Provide the (X, Y) coordinate of the cell's center where the given text is located.  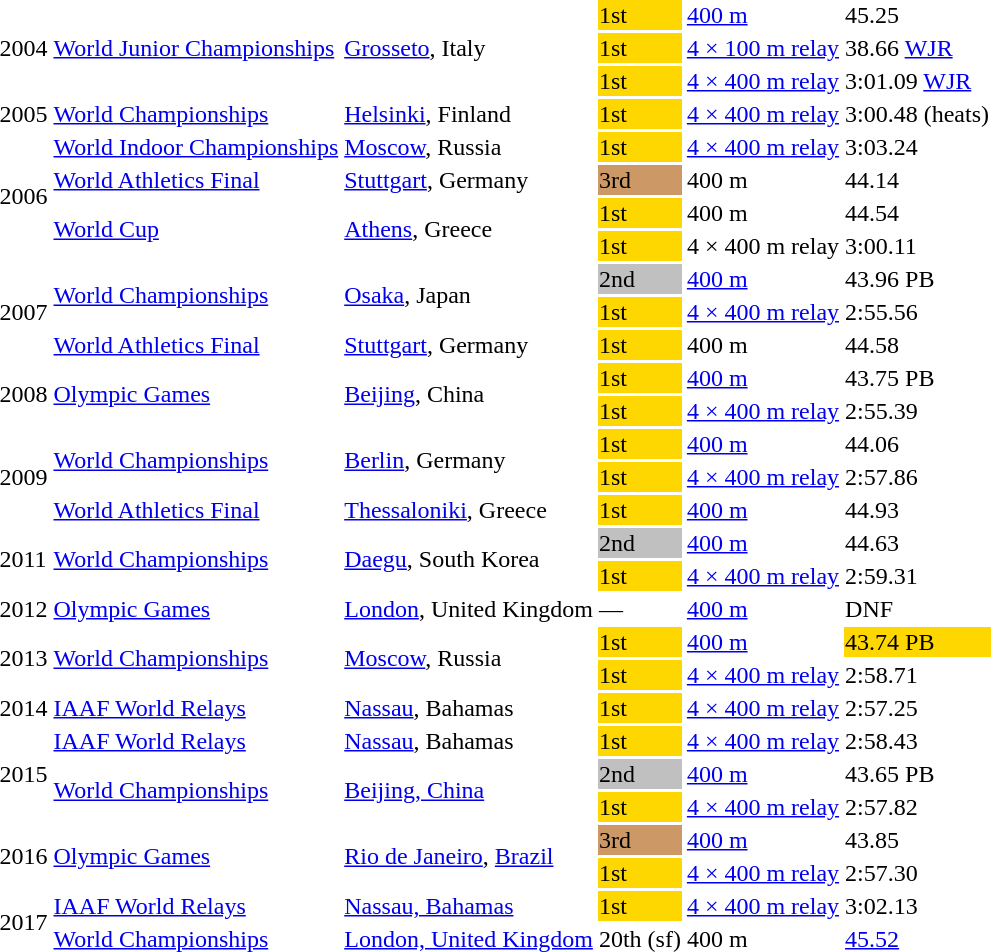
43.96 PB (918, 279)
43.74 PB (918, 642)
Helsinki, Finland (469, 114)
44.63 (918, 543)
2:55.39 (918, 411)
World Cup (196, 230)
4 × 100 m relay (762, 48)
2:59.31 (918, 576)
2:57.30 (918, 873)
3:00.11 (918, 246)
Rio de Janeiro, Brazil (469, 856)
Berlin, Germany (469, 460)
38.66 WJR (918, 48)
44.06 (918, 444)
3:00.48 (heats) (918, 114)
45.25 (918, 15)
Osaka, Japan (469, 296)
3:03.24 (918, 147)
44.58 (918, 345)
43.65 PB (918, 774)
— (640, 609)
44.93 (918, 510)
2:55.56 (918, 312)
Thessaloniki, Greece (469, 510)
2:57.25 (918, 708)
Daegu, South Korea (469, 560)
DNF (918, 609)
London, United Kingdom (469, 609)
43.85 (918, 840)
2:57.82 (918, 807)
44.54 (918, 213)
3:02.13 (918, 906)
2:58.43 (918, 741)
3:01.09 WJR (918, 81)
Grosseto, Italy (469, 48)
World Junior Championships (196, 48)
2:57.86 (918, 477)
44.14 (918, 180)
World Indoor Championships (196, 147)
Athens, Greece (469, 230)
2:58.71 (918, 675)
43.75 PB (918, 378)
